Extract the [x, y] coordinate from the center of the cell holding the provided text.  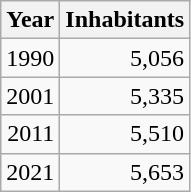
2011 [30, 134]
2001 [30, 96]
5,335 [125, 96]
Inhabitants [125, 20]
5,653 [125, 172]
5,510 [125, 134]
Year [30, 20]
5,056 [125, 58]
2021 [30, 172]
1990 [30, 58]
